Locate the cell with the specified text and output its [X, Y] center coordinate. 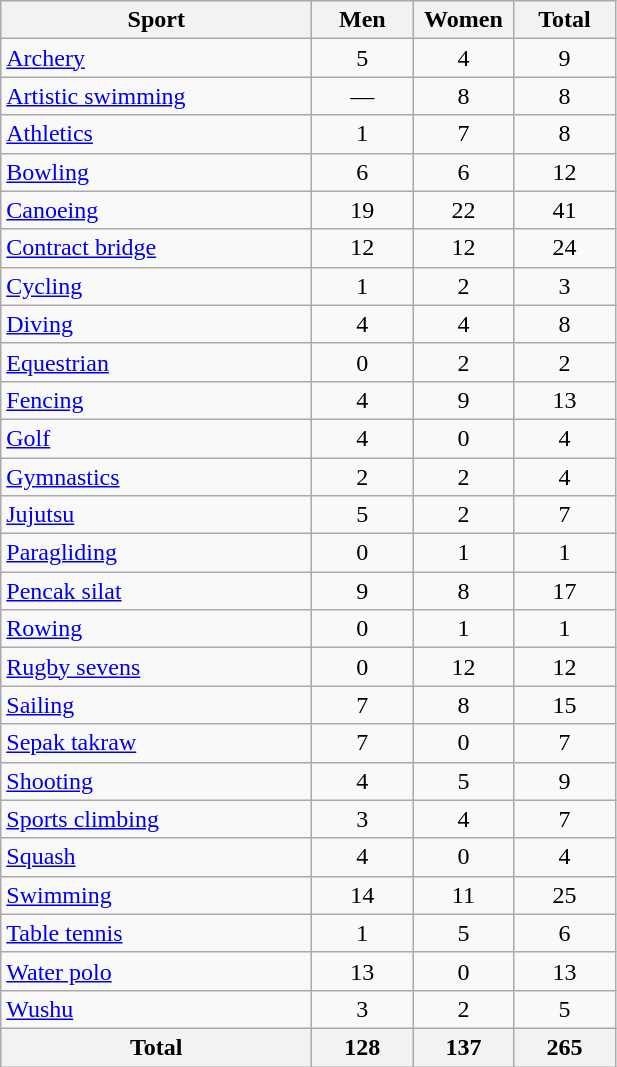
Fencing [156, 400]
Bowling [156, 172]
24 [564, 248]
Jujutsu [156, 515]
137 [464, 1047]
Sepak takraw [156, 743]
Wushu [156, 1009]
— [362, 96]
Golf [156, 438]
Equestrian [156, 362]
14 [362, 895]
Swimming [156, 895]
Sport [156, 20]
Athletics [156, 134]
Men [362, 20]
Water polo [156, 971]
Canoeing [156, 210]
22 [464, 210]
Rowing [156, 629]
Sailing [156, 705]
Cycling [156, 286]
Paragliding [156, 553]
17 [564, 591]
Table tennis [156, 933]
Sports climbing [156, 819]
15 [564, 705]
41 [564, 210]
19 [362, 210]
Squash [156, 857]
Rugby sevens [156, 667]
Pencak silat [156, 591]
Diving [156, 324]
128 [362, 1047]
Contract bridge [156, 248]
Artistic swimming [156, 96]
11 [464, 895]
265 [564, 1047]
25 [564, 895]
Women [464, 20]
Archery [156, 58]
Gymnastics [156, 477]
Shooting [156, 781]
